For the text-containing cell, return its midpoint in [X, Y] coordinate format. 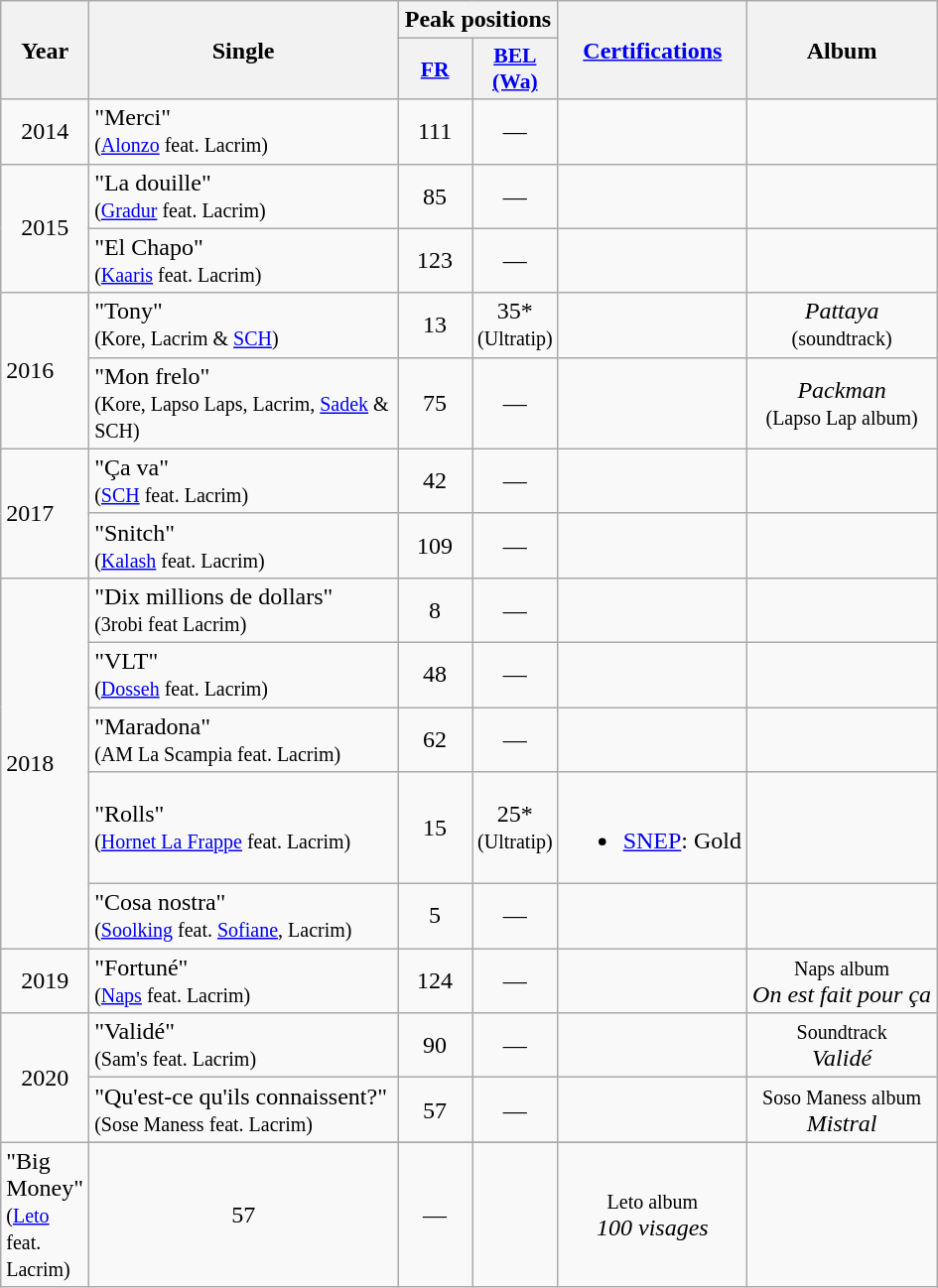
124 [435, 980]
Single [244, 50]
Naps albumOn est fait pour ça [842, 980]
48 [435, 675]
"Qu'est-ce qu'ils connaissent?" (Sose Maness feat. Lacrim) [244, 1109]
13 [435, 325]
Pattaya (soundtrack) [842, 325]
"Ça va" (SCH feat. Lacrim) [244, 480]
"Fortuné" (Naps feat. Lacrim) [244, 980]
SNEP: Gold [652, 828]
25*(Ultratip) [516, 828]
2016 [46, 371]
Leto album100 visages [652, 1215]
"Validé" (Sam's feat. Lacrim) [244, 1046]
2020 [46, 1078]
BEL(Wa) [516, 69]
2019 [46, 980]
90 [435, 1046]
15 [435, 828]
Year [46, 50]
Certifications [652, 50]
8 [435, 609]
"Big Money" (Leto feat. Lacrim) [46, 1215]
111 [435, 131]
"VLT" (Dosseh feat. Lacrim) [244, 675]
85 [435, 196]
"Dix millions de dollars" (3robi feat Lacrim) [244, 609]
"Merci" (Alonzo feat. Lacrim) [244, 131]
35*(Ultratip) [516, 325]
2017 [46, 513]
"Maradona" (AM La Scampia feat. Lacrim) [244, 738]
"Cosa nostra" (Soolking feat. Sofiane, Lacrim) [244, 917]
Packman(Lapso Lap album) [842, 403]
109 [435, 546]
"La douille" (Gradur feat. Lacrim) [244, 196]
SoundtrackValidé [842, 1046]
"Snitch" (Kalash feat. Lacrim) [244, 546]
2018 [46, 762]
Peak positions [478, 20]
2015 [46, 228]
"Mon frelo" (Kore, Lapso Laps, Lacrim, Sadek & SCH) [244, 403]
"Rolls" (Hornet La Frappe feat. Lacrim) [244, 828]
62 [435, 738]
Soso Maness albumMistral [842, 1109]
123 [435, 260]
FR [435, 69]
75 [435, 403]
Album [842, 50]
42 [435, 480]
"El Chapo" (Kaaris feat. Lacrim) [244, 260]
5 [435, 917]
"Tony" (Kore, Lacrim & SCH) [244, 325]
2014 [46, 131]
